Capture the cell that displays the provided text and extract its [X, Y] central coordinate. 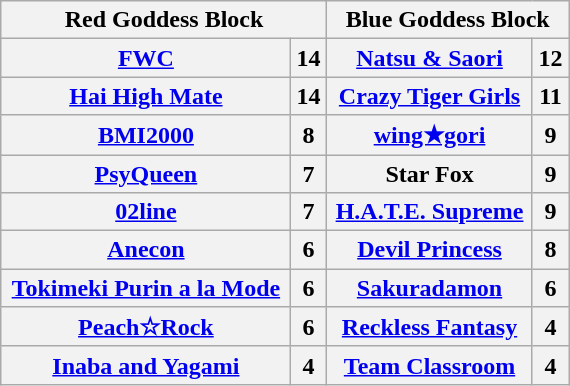
Crazy Tiger Girls [430, 96]
Star Fox [430, 173]
Reckless Fantasy [430, 327]
Natsu & Saori [430, 58]
Sakuradamon [430, 288]
Peach☆Rock [146, 327]
Tokimeki Purin a la Mode [146, 288]
Blue Goddess Block [448, 20]
02line [146, 212]
BMI2000 [146, 135]
wing★gori [430, 135]
11 [550, 96]
H.A.T.E. Supreme [430, 212]
FWC [146, 58]
PsyQueen [146, 173]
Hai High Mate [146, 96]
12 [550, 58]
Red Goddess Block [164, 20]
Anecon [146, 250]
Team Classroom [430, 365]
Inaba and Yagami [146, 365]
Devil Princess [430, 250]
